Determine the [X, Y] coordinate at the center of the cell enclosing the given text.  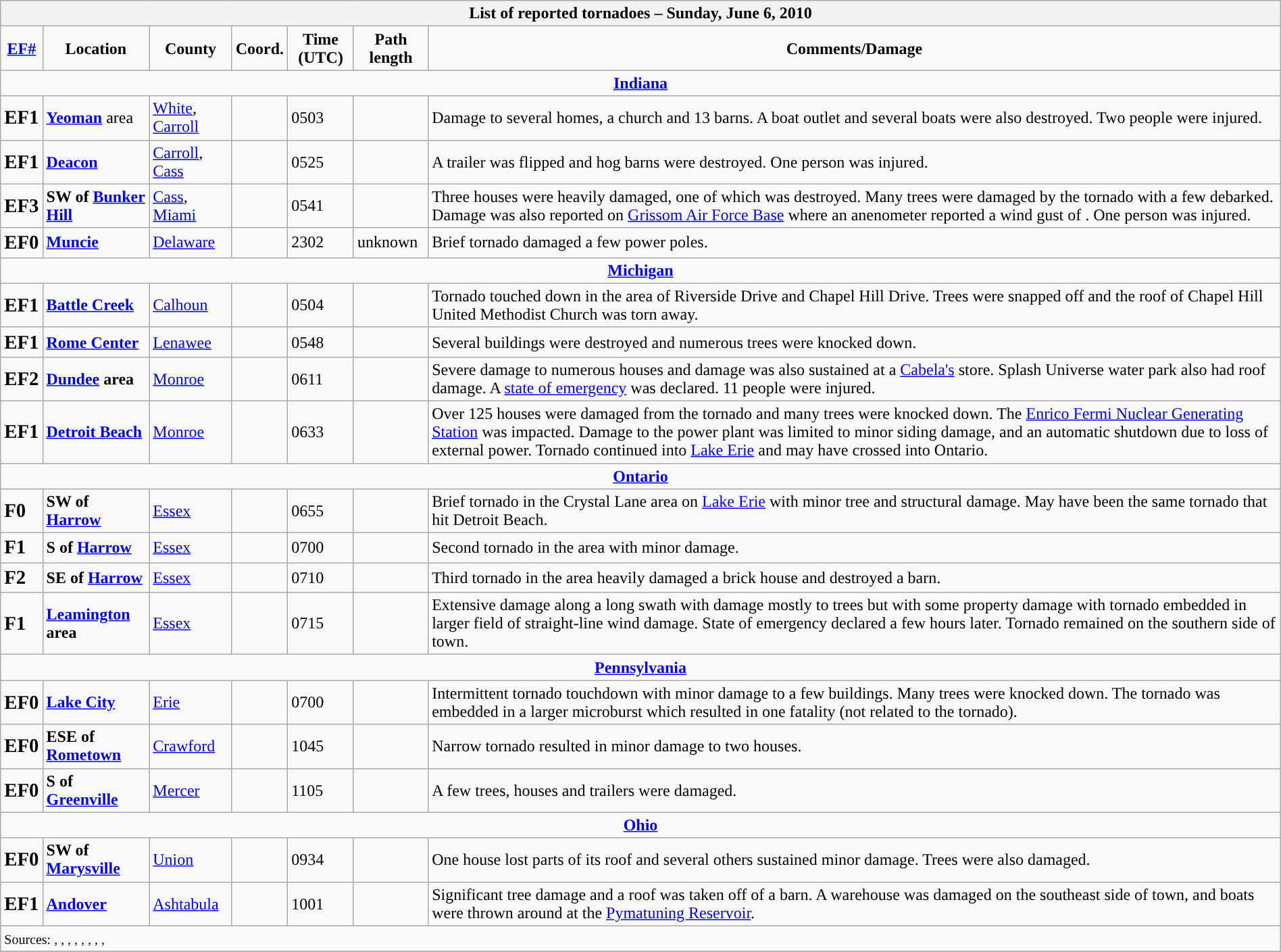
Ohio [640, 825]
Erie [191, 703]
Cass, Miami [191, 205]
Lenawee [191, 342]
Detroit Beach [96, 432]
List of reported tornadoes – Sunday, June 6, 2010 [640, 14]
Comments/Damage [855, 49]
0934 [321, 859]
County [191, 49]
SW of Harrow [96, 511]
Brief tornado in the Crystal Lane area on Lake Erie with minor tree and structural damage. May have been the same tornado that hit Detroit Beach. [855, 511]
S of Harrow [96, 548]
0548 [321, 342]
0503 [321, 118]
1001 [321, 904]
Pennsylvania [640, 668]
White, Carroll [191, 118]
Union [191, 859]
0710 [321, 578]
A few trees, houses and trailers were damaged. [855, 791]
Calhoun [191, 305]
2302 [321, 243]
Dundee area [96, 378]
Sources: , , , , , , , , [640, 938]
Andover [96, 904]
One house lost parts of its roof and several others sustained minor damage. Trees were also damaged. [855, 859]
Delaware [191, 243]
SE of Harrow [96, 578]
Carroll, Cass [191, 162]
0525 [321, 162]
Lake City [96, 703]
unknown [391, 243]
Leamington area [96, 624]
Several buildings were destroyed and numerous trees were knocked down. [855, 342]
0715 [321, 624]
1105 [321, 791]
Crawford [191, 746]
0633 [321, 432]
Path length [391, 49]
EF2 [22, 378]
0655 [321, 511]
ESE of Rometown [96, 746]
Ashtabula [191, 904]
Damage to several homes, a church and 13 barns. A boat outlet and several boats were also destroyed. Two people were injured. [855, 118]
F2 [22, 578]
Ontario [640, 476]
F0 [22, 511]
Second tornado in the area with minor damage. [855, 548]
Coord. [259, 49]
Mercer [191, 791]
EF3 [22, 205]
1045 [321, 746]
Indiana [640, 83]
Deacon [96, 162]
EF# [22, 49]
SW of Bunker Hill [96, 205]
Muncie [96, 243]
Narrow tornado resulted in minor damage to two houses. [855, 746]
A trailer was flipped and hog barns were destroyed. One person was injured. [855, 162]
Location [96, 49]
0541 [321, 205]
Michigan [640, 270]
Rome Center [96, 342]
Yeoman area [96, 118]
SW of Marysville [96, 859]
S of Greenville [96, 791]
0504 [321, 305]
Brief tornado damaged a few power poles. [855, 243]
Third tornado in the area heavily damaged a brick house and destroyed a barn. [855, 578]
Battle Creek [96, 305]
0611 [321, 378]
Time (UTC) [321, 49]
